Pinpoint the cell where the given text exists, returning its (x, y) midpoint coordinate. 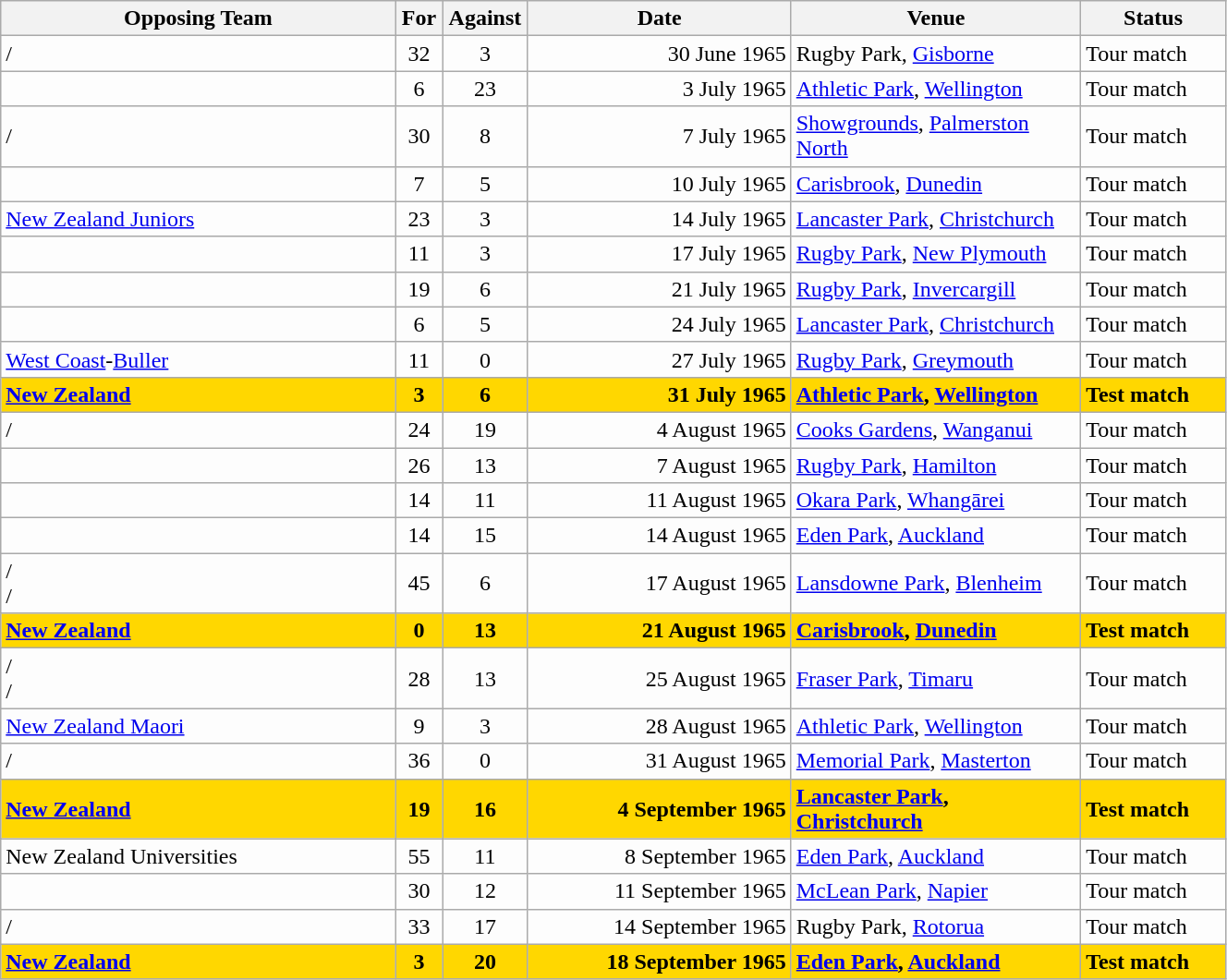
55 (419, 856)
18 September 1965 (660, 962)
Fraser Park, Timaru (935, 678)
Showgrounds, Palmerston North (935, 137)
Cooks Gardens, Wanganui (935, 430)
Lansdowne Park, Blenheim (935, 584)
45 (419, 584)
24 July 1965 (660, 324)
McLean Park, Napier (935, 891)
Memorial Park, Masterton (935, 761)
3 July 1965 (660, 89)
8 September 1965 (660, 856)
Venue (935, 18)
10 July 1965 (660, 184)
Rugby Park, Greymouth (935, 359)
Rugby Park, Rotorua (935, 926)
30 June 1965 (660, 54)
33 (419, 926)
Rugby Park, Invercargill (935, 289)
32 (419, 54)
11 August 1965 (660, 501)
14 July 1965 (660, 219)
West Coast-Buller (198, 359)
14 August 1965 (660, 536)
4 August 1965 (660, 430)
Rugby Park, Gisborne (935, 54)
Rugby Park, Hamilton (935, 465)
27 July 1965 (660, 359)
New Zealand Maori (198, 726)
28 (419, 678)
Date (660, 18)
11 September 1965 (660, 891)
20 (486, 962)
7 August 1965 (660, 465)
Against (486, 18)
21 July 1965 (660, 289)
New Zealand Juniors (198, 219)
8 (486, 137)
16 (486, 809)
31 August 1965 (660, 761)
For (419, 18)
17 August 1965 (660, 584)
21 August 1965 (660, 631)
25 August 1965 (660, 678)
28 August 1965 (660, 726)
14 September 1965 (660, 926)
12 (486, 891)
4 September 1965 (660, 809)
31 July 1965 (660, 394)
New Zealand Universities (198, 856)
17 (486, 926)
7 July 1965 (660, 137)
9 (419, 726)
Okara Park, Whangārei (935, 501)
24 (419, 430)
Opposing Team (198, 18)
15 (486, 536)
36 (419, 761)
26 (419, 465)
Rugby Park, New Plymouth (935, 254)
Status (1153, 18)
17 July 1965 (660, 254)
7 (419, 184)
